Determine the (x, y) coordinate at the center of the cell enclosing the given text.  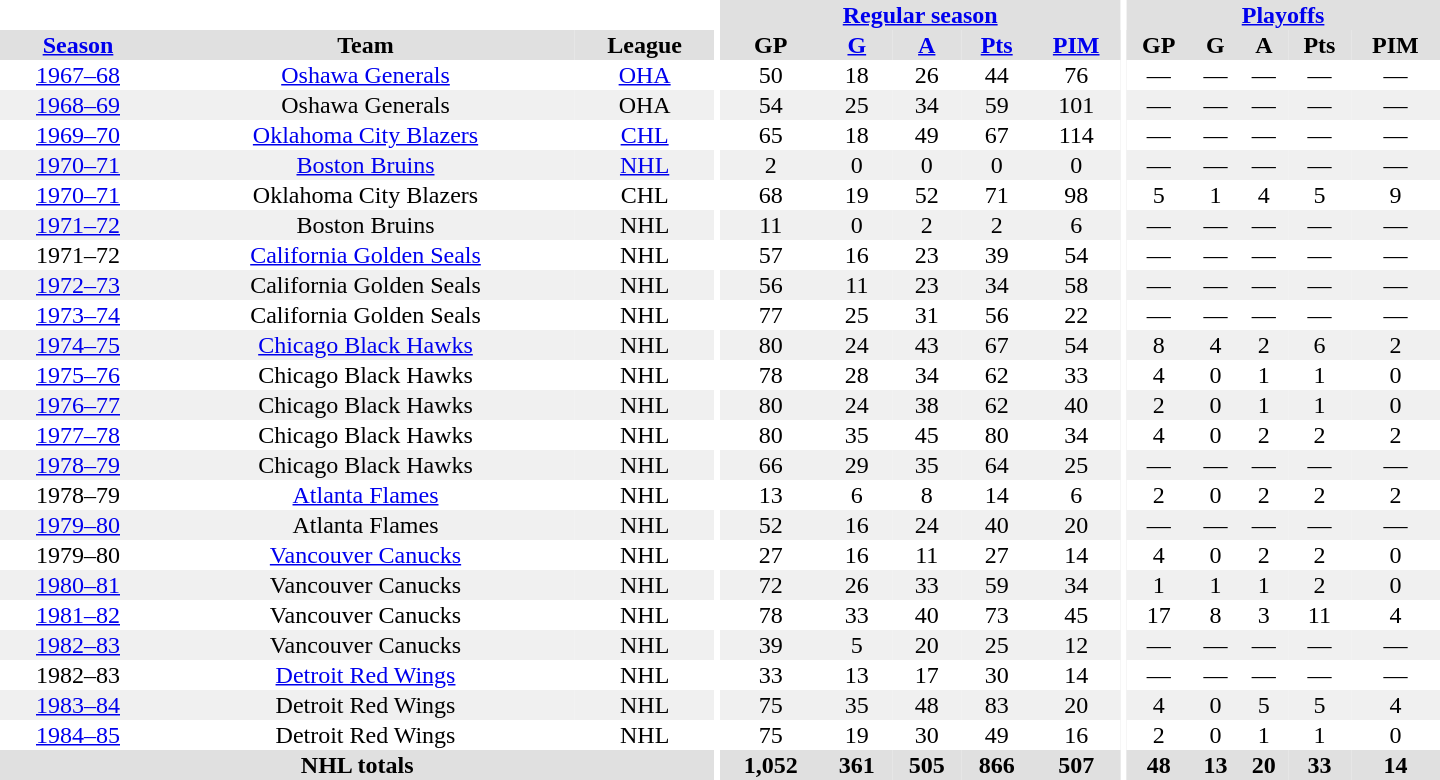
65 (771, 135)
1983–84 (78, 705)
1975–76 (78, 375)
29 (857, 465)
361 (857, 765)
9 (1396, 195)
1976–77 (78, 405)
1980–81 (78, 585)
Season (78, 45)
Team (366, 45)
League (644, 45)
1977–78 (78, 435)
505 (927, 765)
101 (1076, 105)
507 (1076, 765)
1969–70 (78, 135)
50 (771, 75)
73 (997, 615)
1984–85 (78, 735)
64 (997, 465)
866 (997, 765)
1972–73 (78, 285)
76 (1076, 75)
1,052 (771, 765)
114 (1076, 135)
77 (771, 315)
28 (857, 375)
38 (927, 405)
58 (1076, 285)
68 (771, 195)
NHL totals (357, 765)
Regular season (920, 15)
22 (1076, 315)
31 (927, 315)
44 (997, 75)
98 (1076, 195)
1981–82 (78, 615)
1974–75 (78, 345)
1968–69 (78, 105)
57 (771, 255)
43 (927, 345)
66 (771, 465)
71 (997, 195)
1973–74 (78, 315)
Playoffs (1283, 15)
1967–68 (78, 75)
72 (771, 585)
3 (1264, 615)
12 (1076, 645)
83 (997, 705)
